Capture the cell that displays the provided text and extract its (X, Y) central coordinate. 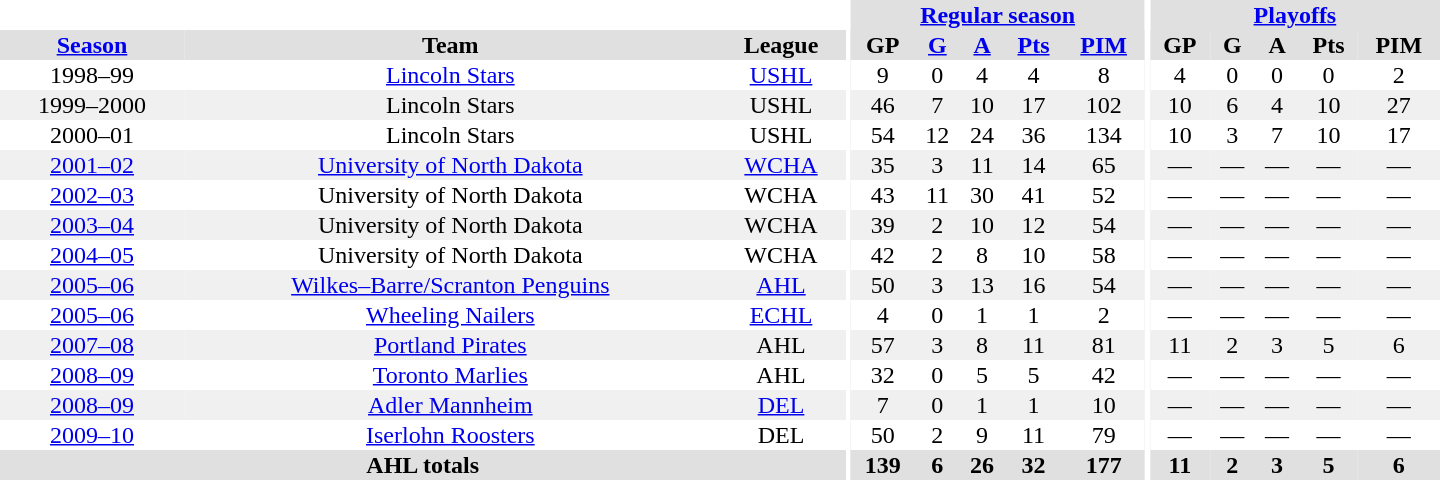
43 (882, 195)
2004–05 (92, 255)
2002–03 (92, 195)
36 (1033, 135)
2009–10 (92, 435)
Season (92, 45)
Portland Pirates (450, 345)
Regular season (997, 15)
134 (1103, 135)
79 (1103, 435)
35 (882, 165)
65 (1103, 165)
2001–02 (92, 165)
Iserlohn Roosters (450, 435)
2007–08 (92, 345)
14 (1033, 165)
Team (450, 45)
27 (1398, 105)
81 (1103, 345)
League (782, 45)
2003–04 (92, 225)
57 (882, 345)
1998–99 (92, 75)
Playoffs (1295, 15)
30 (982, 195)
26 (982, 465)
16 (1033, 285)
Toronto Marlies (450, 375)
Wheeling Nailers (450, 315)
AHL totals (422, 465)
39 (882, 225)
46 (882, 105)
13 (982, 285)
ECHL (782, 315)
1999–2000 (92, 105)
177 (1103, 465)
58 (1103, 255)
102 (1103, 105)
41 (1033, 195)
2000–01 (92, 135)
24 (982, 135)
Wilkes–Barre/Scranton Penguins (450, 285)
Adler Mannheim (450, 405)
139 (882, 465)
52 (1103, 195)
